Determine the [X, Y] coordinate at the center of the cell enclosing the given text.  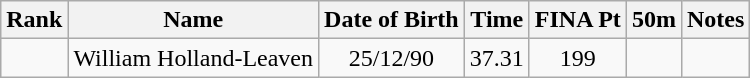
25/12/90 [392, 58]
William Holland-Leaven [194, 58]
Time [496, 20]
Notes [715, 20]
Date of Birth [392, 20]
37.31 [496, 58]
Name [194, 20]
50m [654, 20]
FINA Pt [578, 20]
Rank [34, 20]
199 [578, 58]
